Search for the cell housing the specified text and yield its (x, y) center coordinate. 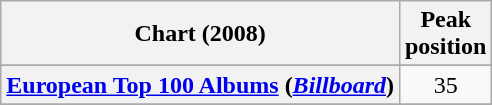
Peakposition (445, 34)
35 (445, 85)
European Top 100 Albums (Billboard) (200, 85)
Chart (2008) (200, 34)
